Scan for the cell matching the given text and deliver its [X, Y] coordinate at center. 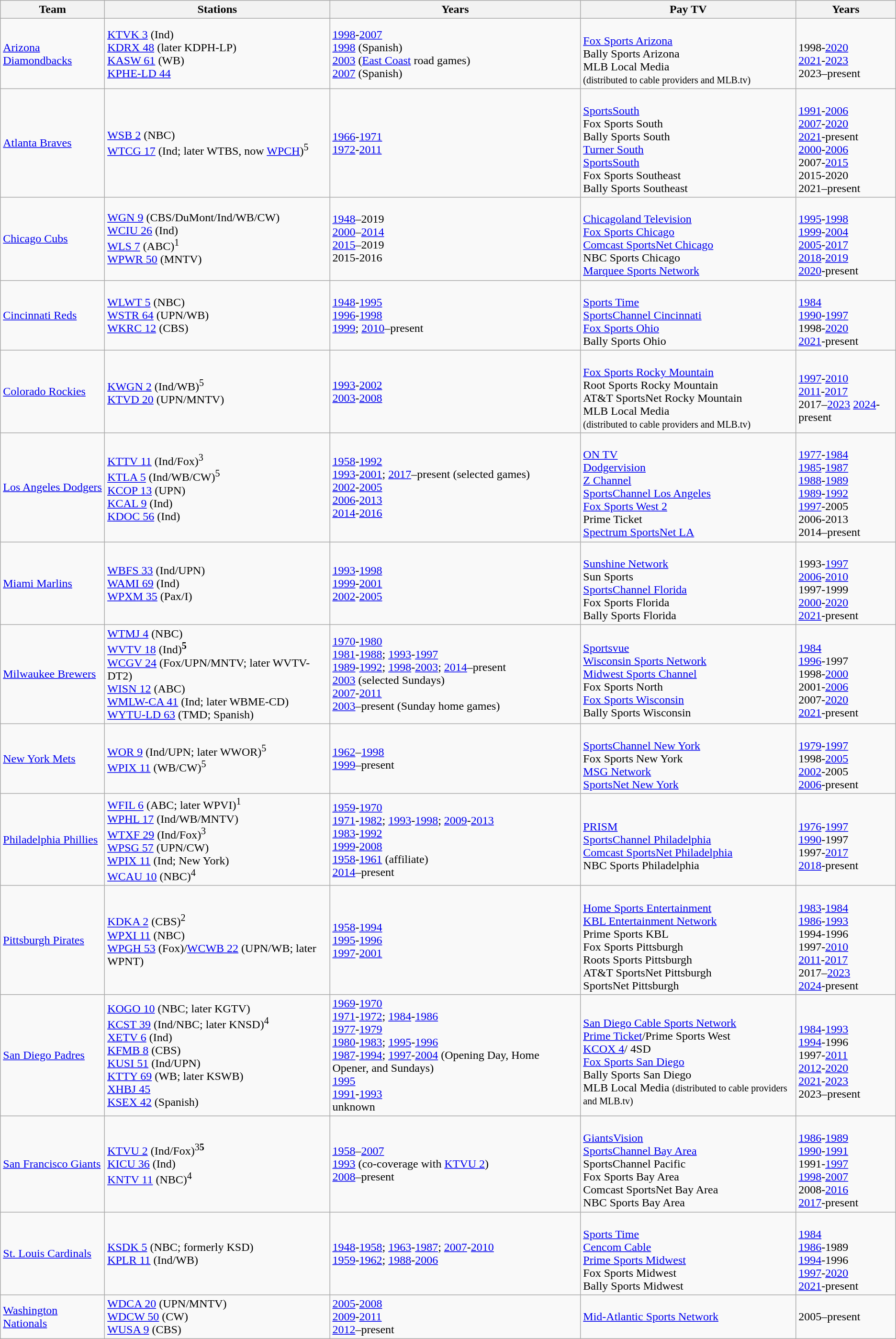
Cincinnati Reds [53, 315]
Sportsvue Wisconsin Sports Network Midwest Sports Channel Fox Sports North Fox Sports Wisconsin Bally Sports Wisconsin [688, 674]
1970-19801981-1988; 1993-19971989-1992; 1998-2003; 2014–present2003 (selected Sundays)2007-20112003–present (Sunday home games) [455, 674]
Miami Marlins [53, 583]
Colorado Rockies [53, 392]
1979-1997 1998-2005 2002-2005 2006-present [846, 759]
Pittsburgh Pirates [53, 940]
Philadelphia Phillies [53, 840]
New York Mets [53, 759]
KOGO 10 (NBC; later KGTV)KCST 39 (Ind/NBC; later KNSD)4XETV 6 (Ind)KFMB 8 (CBS)KUSI 51 (Ind/UPN)KTTY 69 (WB; later KSWB)XHBJ 45KSEX 42 (Spanish) [217, 1055]
KTVK 3 (Ind)KDRX 48 (later KDPH-LP)KASW 61 (WB)KPHE-LD 44 [217, 54]
1993-20022003-2008 [455, 392]
2005-20082009-20112012–present [455, 1317]
Mid-Atlantic Sports Network [688, 1317]
1958-19921993-2001; 2017–present (selected games)2002-20052006-20132014-2016 [455, 488]
San Diego Padres [53, 1055]
1998-20071998 (Spanish)2003 (East Coast road games)2007 (Spanish) [455, 54]
Arizona Diamondbacks [53, 54]
1986-1989 1990-1991 1991-1997 1998-2007 2008-2016 2017-present [846, 1164]
1984 1990-1997 1998-2020 2021-present [846, 315]
SportsChannel New York Fox Sports New York MSG Network SportsNet New York [688, 759]
KWGN 2 (Ind/WB)5KTVD 20 (UPN/MNTV) [217, 392]
1966-19711972-2011 [455, 143]
1969-19701971-1972; 1984-19861977-19791980-1983; 1995-19961987-1994; 1997-2004 (Opening Day, Home Opener, and Sundays)19951991-1993unknown [455, 1055]
WLWT 5 (NBC)WSTR 64 (UPN/WB)WKRC 12 (CBS) [217, 315]
KSDK 5 (NBC; formerly KSD)KPLR 11 (Ind/WB) [217, 1254]
1993-1997 2006-2010 1997-1999 2000-2020 2021-present [846, 583]
San Francisco Giants [53, 1164]
Los Angeles Dodgers [53, 488]
1995-1998 1999-2004 2005-2017 2018-2019 2020-present [846, 238]
Washington Nationals [53, 1317]
SportsSouth Fox Sports South Bally Sports South Turner South SportsSouth Fox Sports Southeast Bally Sports Southeast [688, 143]
1976-1997 1990-1997 1997-2017 2018-present [846, 840]
1959-19701971-1982; 1993-1998; 2009-20131983-19921999-20081958-1961 (affiliate)2014–present [455, 840]
GiantsVision SportsChannel Bay Area SportsChannel Pacific Fox Sports Bay Area Comcast SportsNet Bay Area NBC Sports Bay Area [688, 1164]
Chicagoland Television Fox Sports Chicago Comcast SportsNet Chicago NBC Sports Chicago Marquee Sports Network [688, 238]
PRISM SportsChannel Philadelphia Comcast SportsNet Philadelphia NBC Sports Philadelphia [688, 840]
Sports Time Cencom Cable Prime Sports Midwest Fox Sports Midwest Bally Sports Midwest [688, 1254]
1958-19941995-19961997-2001 [455, 940]
Team [53, 10]
1962–19981999–present [455, 759]
WSB 2 (NBC)WTCG 17 (Ind; later WTBS, now WPCH)5 [217, 143]
Stations [217, 10]
1984 1996-1997 1998-2000 2001-2006 2007-2020 2021-present [846, 674]
ON TV Dodgervision Z Channel SportsChannel Los Angeles Fox Sports West 2 Prime Ticket Spectrum SportsNet LA [688, 488]
2005–present [846, 1317]
1997-2010 2011-2017 2017–2023 2024-present [846, 392]
1991-2006 2007-2020 2021-present 2000-2006 2007-2015 2015-2020 2021–present [846, 143]
Chicago Cubs [53, 238]
1998-2020 2021-2023 2023–present [846, 54]
Milwaukee Brewers [53, 674]
Sunshine Network Sun Sports SportsChannel Florida Fox Sports Florida Bally Sports Florida [688, 583]
WOR 9 (Ind/UPN; later WWOR)5WPIX 11 (WB/CW)5 [217, 759]
1948-19951996-19981999; 2010–present [455, 315]
Fox Sports Rocky Mountain Root Sports Rocky Mountain AT&T SportsNet Rocky Mountain MLB Local Media (distributed to cable providers and MLB.tv) [688, 392]
1983-1984 1986-1993 1994-1996 1997-2010 2011-2017 2017–2023 2024-present [846, 940]
Fox Sports Arizona Bally Sports Arizona MLB Local Media(distributed to cable providers and MLB.tv) [688, 54]
1984-1993 1994-1996 1997-2011 2012-2020 2021-2023 2023–present [846, 1055]
1977-1984 1985-1987 1988-1989 1989-1992 1997-2005 2006-2013 2014–present [846, 488]
WFIL 6 (ABC; later WPVI)1WPHL 17 (Ind/WB/MNTV)WTXF 29 (Ind/Fox)3WPSG 57 (UPN/CW)WPIX 11 (Ind; New York)WCAU 10 (NBC)4 [217, 840]
St. Louis Cardinals [53, 1254]
1948-1958; 1963-1987; 2007-20101959-1962; 1988-2006 [455, 1254]
1958–20071993 (co-coverage with KTVU 2)2008–present [455, 1164]
WTMJ 4 (NBC)WVTV 18 (Ind)5WCGV 24 (Fox/UPN/MNTV; later WVTV-DT2)WISN 12 (ABC)WMLW-CA 41 (Ind; later WBME-CD)WYTU-LD 63 (TMD; Spanish) [217, 674]
KDKA 2 (CBS)2WPXI 11 (NBC)WPGH 53 (Fox)/WCWB 22 (UPN/WB; later WPNT) [217, 940]
KTTV 11 (Ind/Fox)3KTLA 5 (Ind/WB/CW)5KCOP 13 (UPN)KCAL 9 (Ind)KDOC 56 (Ind) [217, 488]
WGN 9 (CBS/DuMont/Ind/WB/CW)WCIU 26 (Ind)WLS 7 (ABC)1WPWR 50 (MNTV) [217, 238]
Sports Time SportsChannel Cincinnati Fox Sports Ohio Bally Sports Ohio [688, 315]
KTVU 2 (Ind/Fox)35KICU 36 (Ind)KNTV 11 (NBC)4 [217, 1164]
1984 1986-1989 1994-1996 1997-2020 2021-present [846, 1254]
WDCA 20 (UPN/MNTV)WDCW 50 (CW)WUSA 9 (CBS) [217, 1317]
WBFS 33 (Ind/UPN)WAMI 69 (Ind)WPXM 35 (Pax/I) [217, 583]
1993-19981999-20012002-2005 [455, 583]
Atlanta Braves [53, 143]
Pay TV [688, 10]
1948–20192000–20142015–20192015-2016 [455, 238]
